Output the [X, Y] coordinate of the center of the cell containing the given text.  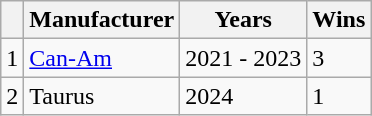
3 [339, 58]
2021 - 2023 [244, 58]
2 [12, 96]
Can-Am [102, 58]
Taurus [102, 96]
2024 [244, 96]
Manufacturer [102, 20]
Wins [339, 20]
Years [244, 20]
